Extract the [x, y] coordinate from the center of the cell holding the provided text.  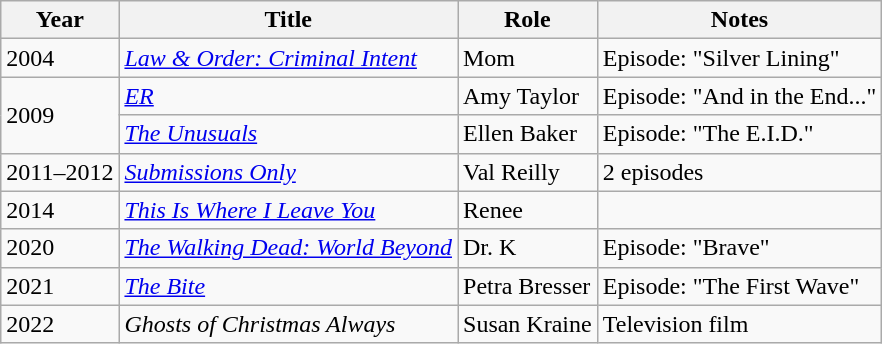
2014 [60, 210]
Television film [740, 324]
Mom [528, 58]
ER [288, 96]
Renee [528, 210]
The Bite [288, 286]
Val Reilly [528, 172]
Role [528, 20]
Ghosts of Christmas Always [288, 324]
Susan Kraine [528, 324]
Episode: "The E.I.D." [740, 134]
Episode: "Brave" [740, 248]
2020 [60, 248]
Episode: "And in the End..." [740, 96]
Episode: "Silver Lining" [740, 58]
Submissions Only [288, 172]
The Walking Dead: World Beyond [288, 248]
Law & Order: Criminal Intent [288, 58]
Dr. K [528, 248]
Petra Bresser [528, 286]
2011–2012 [60, 172]
2009 [60, 115]
Year [60, 20]
The Unusuals [288, 134]
2004 [60, 58]
This Is Where I Leave You [288, 210]
2022 [60, 324]
Notes [740, 20]
2 episodes [740, 172]
Amy Taylor [528, 96]
Episode: "The First Wave" [740, 286]
Ellen Baker [528, 134]
Title [288, 20]
2021 [60, 286]
